Detect which cell encompasses the target text, then output its [X, Y] center coordinate. 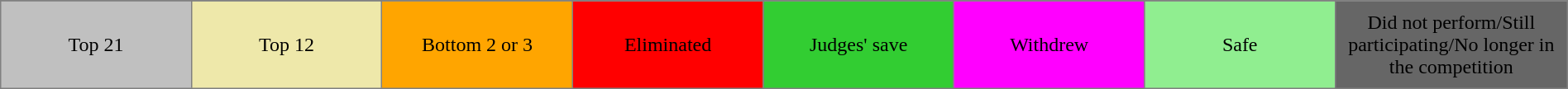
Bottom 2 or 3 [478, 44]
Did not perform/Still participating/No longer in the competition [1451, 44]
Withdrew [1049, 44]
Top 12 [286, 44]
Top 21 [96, 44]
Safe [1241, 44]
Judges' save [858, 44]
Eliminated [668, 44]
